Identify which cell holds the provided text, then report its (x, y) central coordinate. 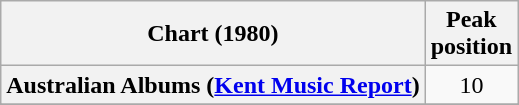
Australian Albums (Kent Music Report) (213, 85)
Chart (1980) (213, 34)
Peakposition (471, 34)
10 (471, 85)
